Extract the [X, Y] coordinate from the center of the cell holding the provided text.  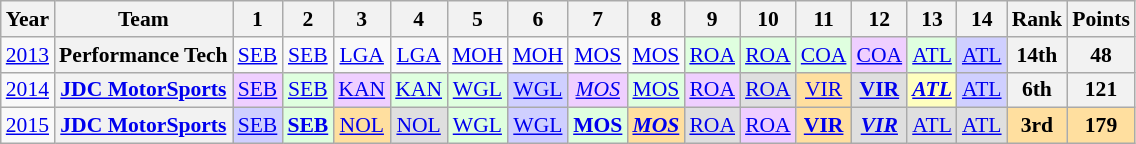
2013 [28, 55]
12 [879, 19]
8 [656, 19]
Team [144, 19]
Rank [1038, 19]
1 [258, 19]
14 [982, 19]
Performance Tech [144, 55]
121 [1101, 90]
9 [712, 19]
5 [478, 19]
7 [598, 19]
13 [932, 19]
2014 [28, 90]
6 [538, 19]
11 [824, 19]
Year [28, 19]
Points [1101, 19]
14th [1038, 55]
4 [418, 19]
179 [1101, 126]
6th [1038, 90]
2015 [28, 126]
10 [768, 19]
3rd [1038, 126]
2 [308, 19]
48 [1101, 55]
3 [362, 19]
